Detect which cell encompasses the target text, then output its (X, Y) center coordinate. 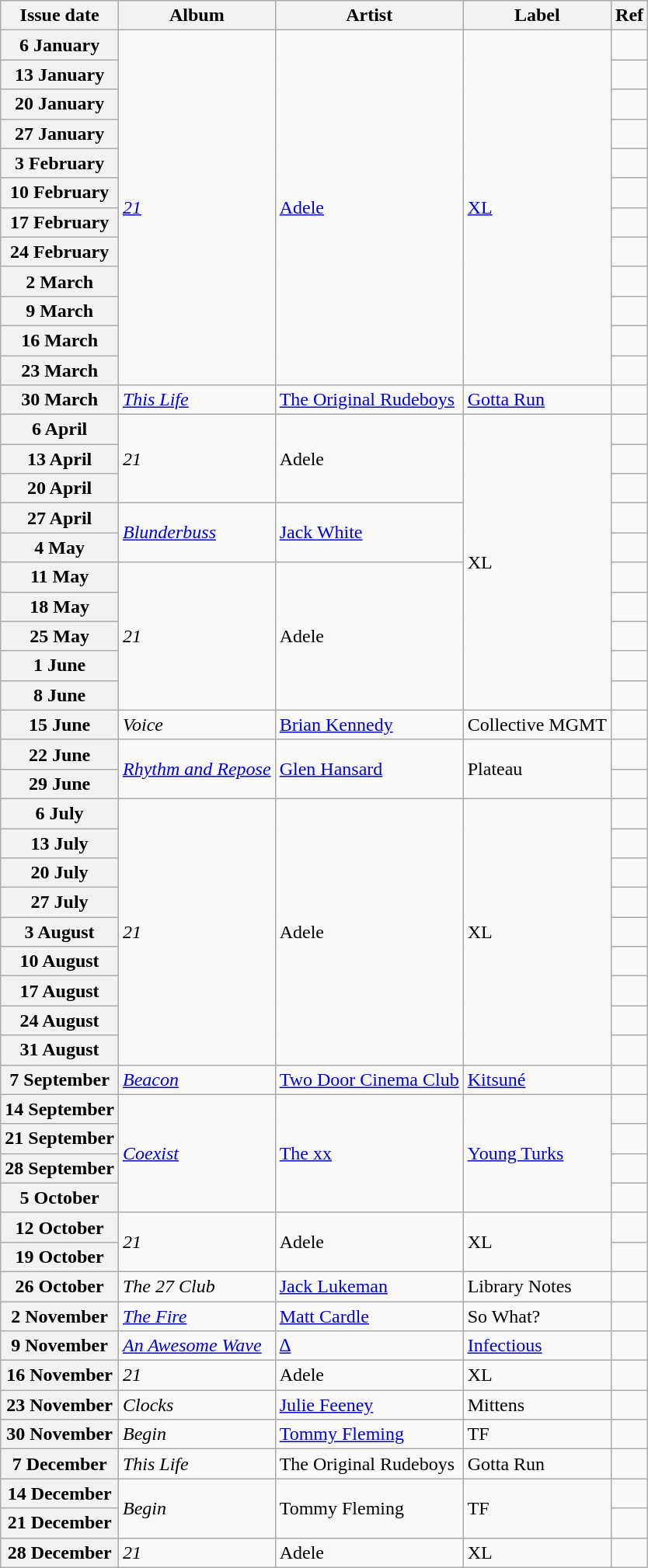
Glen Hansard (369, 769)
24 August (60, 1020)
9 March (60, 311)
So What? (537, 1316)
9 November (60, 1346)
Two Door Cinema Club (369, 1080)
21 September (60, 1139)
27 January (60, 134)
28 December (60, 1552)
24 February (60, 252)
6 April (60, 429)
10 August (60, 961)
12 October (60, 1227)
20 January (60, 104)
Jack White (369, 533)
26 October (60, 1286)
Ref (629, 16)
3 February (60, 163)
16 November (60, 1375)
13 July (60, 843)
An Awesome Wave (197, 1346)
19 October (60, 1257)
Library Notes (537, 1286)
7 September (60, 1080)
Beacon (197, 1080)
13 January (60, 75)
31 August (60, 1050)
Brian Kennedy (369, 725)
27 July (60, 902)
Infectious (537, 1346)
20 April (60, 488)
3 August (60, 932)
Clocks (197, 1405)
Young Turks (537, 1153)
7 December (60, 1464)
6 January (60, 45)
Mittens (537, 1405)
16 March (60, 340)
30 November (60, 1434)
Matt Cardle (369, 1316)
23 November (60, 1405)
8 June (60, 695)
Voice (197, 725)
1 June (60, 666)
Collective MGMT (537, 725)
Kitsuné (537, 1080)
2 March (60, 281)
29 June (60, 784)
Artist (369, 16)
Label (537, 16)
Rhythm and Repose (197, 769)
The Fire (197, 1316)
27 April (60, 518)
21 December (60, 1523)
11 May (60, 577)
6 July (60, 813)
30 March (60, 400)
Coexist (197, 1153)
Album (197, 16)
Plateau (537, 769)
The 27 Club (197, 1286)
Issue date (60, 16)
Julie Feeney (369, 1405)
The xx (369, 1153)
28 September (60, 1168)
∆ (369, 1346)
18 May (60, 607)
14 December (60, 1493)
5 October (60, 1198)
22 June (60, 754)
4 May (60, 548)
10 February (60, 193)
23 March (60, 370)
25 May (60, 636)
Blunderbuss (197, 533)
17 August (60, 991)
Jack Lukeman (369, 1286)
15 June (60, 725)
2 November (60, 1316)
14 September (60, 1109)
13 April (60, 459)
17 February (60, 222)
20 July (60, 873)
